Identify which cell holds the provided text, then report its [x, y] central coordinate. 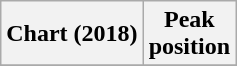
Peakposition [189, 34]
Chart (2018) [72, 34]
